Detect which cell encompasses the target text, then output its [x, y] center coordinate. 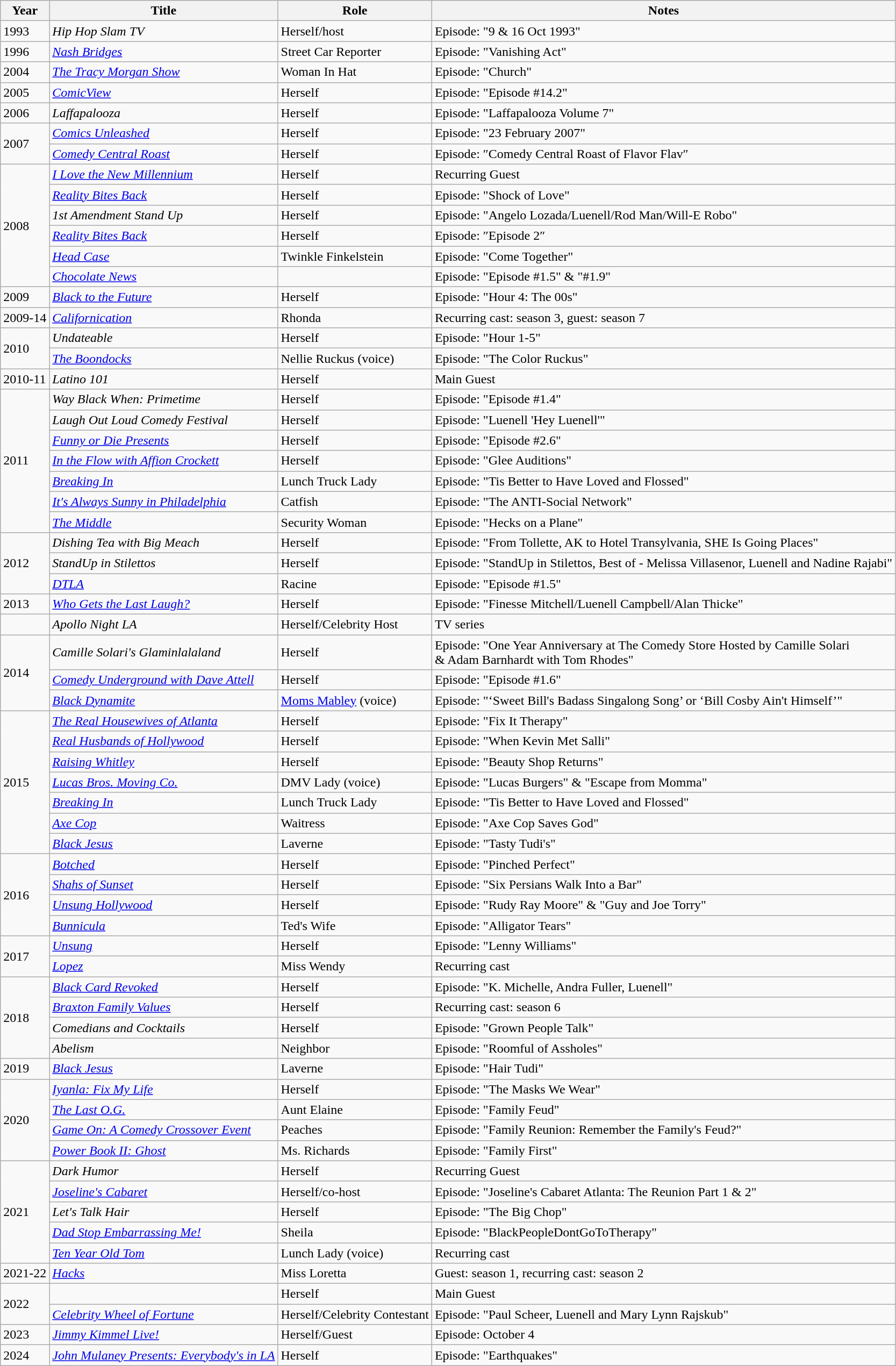
2007 [25, 144]
Episode: "Family Reunion: Remember the Family's Feud?" [663, 1130]
2021-22 [25, 1274]
Sheila [355, 1232]
Episode: "Axe Cop Saves God" [663, 823]
2005 [25, 92]
Bunnicula [163, 925]
Peaches [355, 1130]
Botched [163, 864]
Californication [163, 318]
Herself/Celebrity Host [355, 625]
The Tracy Morgan Show [163, 72]
Unsung Hollywood [163, 905]
Funny or Die Presents [163, 440]
2013 [25, 604]
Dishing Tea with Big Meach [163, 542]
Episode: "The Masks We Wear" [663, 1089]
Episode: "From Tollette, AK to Hotel Transylvania, SHE Is Going Places" [663, 542]
Episode: "The Big Chop" [663, 1212]
Episode: "Episode #1.4" [663, 399]
2004 [25, 72]
Woman In Hat [355, 72]
Comedians and Cocktails [163, 1028]
Aunt Elaine [355, 1110]
Raising Whitley [163, 762]
Braxton Family Values [163, 1007]
Nellie Ruckus (voice) [355, 359]
Episode: "Hour 4: The 00s" [663, 297]
Episode: "Paul Scheer, Luenell and Mary Lynn Rajskub" [663, 1314]
In the Flow with Affion Crockett [163, 461]
Comedy Central Roast [163, 154]
2014 [25, 673]
Dark Humor [163, 1171]
Lucas Bros. Moving Co. [163, 782]
2012 [25, 563]
Episode: "Grown People Talk" [663, 1028]
Security Woman [355, 522]
Latino 101 [163, 379]
Episode: "Earthquakes" [663, 1355]
Episode: "K. Michelle, Andra Fuller, Luenell" [663, 987]
Episode: "Episode #2.6" [663, 440]
2016 [25, 895]
Episode: "The ANTI-Social Network" [663, 502]
Game On: A Comedy Crossover Event [163, 1130]
Episode: "Family Feud" [663, 1110]
Episode: "Lucas Burgers" & "Escape from Momma" [663, 782]
Episode: "When Kevin Met Salli" [663, 741]
Herself/host [355, 31]
2006 [25, 113]
Episode: "Come Together" [663, 256]
Abelism [163, 1048]
Real Husbands of Hollywood [163, 741]
Ted's Wife [355, 925]
Celebrity Wheel of Fortune [163, 1314]
TV series [663, 625]
Episode: "Episode #14.2" [663, 92]
Episode: "Finesse Mitchell/Luenell Campbell/Alan Thicke" [663, 604]
Racine [355, 583]
Episode: "Hecks on a Plane" [663, 522]
The Boondocks [163, 359]
Episode: "Luenell 'Hey Luenell'" [663, 420]
Episode: ″Episode 2″ [663, 235]
Comics Unleashed [163, 133]
I Love the New Millennium [163, 174]
2010 [25, 348]
Notes [663, 11]
Ms. Richards [355, 1150]
Iyanla: Fix My Life [163, 1089]
Episode: "BlackPeopleDontGoToTherapy" [663, 1232]
Episode: "Laffapalooza Volume 7" [663, 113]
Episode: "Vanishing Act" [663, 52]
Lunch Lady (voice) [355, 1253]
Lopez [163, 967]
Black Card Revoked [163, 987]
Herself/Celebrity Contestant [355, 1314]
StandUp in Stilettos [163, 563]
Episode: "Roomful of Assholes" [663, 1048]
It's Always Sunny in Philadelphia [163, 502]
1996 [25, 52]
Comedy Underground with Dave Attell [163, 680]
Episode: "Joseline's Cabaret Atlanta: The Reunion Part 1 & 2" [663, 1191]
Episode: "Shock of Love" [663, 195]
Recurring cast: season 3, guest: season 7 [663, 318]
Miss Wendy [355, 967]
Apollo Night LA [163, 625]
Episode: "Rudy Ray Moore" & "Guy and Joe Torry" [663, 905]
Episode: "23 February 2007" [663, 133]
The Last O.G. [163, 1110]
Shahs of Sunset [163, 884]
ComicView [163, 92]
Episode: "Episode #1.5" & "#1.9" [663, 277]
Herself/Guest [355, 1335]
The Middle [163, 522]
Neighbor [355, 1048]
2011 [25, 461]
The Real Housewives of Atlanta [163, 721]
2009 [25, 297]
Episode: ″Comedy Central Roast of Flavor Flav″ [663, 154]
Episode: "Fix It Therapy" [663, 721]
Axe Cop [163, 823]
Head Case [163, 256]
Episode: "StandUp in Stilettos, Best of - Melissa Villasenor, Luenell and Nadine Rajabi" [663, 563]
Episode: "Angelo Lozada/Luenell/Rod Man/Will-E Robo" [663, 215]
Episode: "Alligator Tears" [663, 925]
Jimmy Kimmel Live! [163, 1335]
Camille Solari's Glaminlalaland [163, 653]
Unsung [163, 946]
Role [355, 11]
Hacks [163, 1274]
John Mulaney Presents: Everybody's in LA [163, 1355]
2018 [25, 1018]
Episode: "‘Sweet Bill's Badass Singalong Song’ or ‘Bill Cosby Ain't Himself’" [663, 700]
2024 [25, 1355]
Catfish [355, 502]
Episode: "Glee Auditions" [663, 461]
2015 [25, 782]
1993 [25, 31]
Title [163, 11]
Year [25, 11]
Episode: "Six Persians Walk Into a Bar" [663, 884]
Chocolate News [163, 277]
Moms Mabley (voice) [355, 700]
Joseline's Cabaret [163, 1191]
Guest: season 1, recurring cast: season 2 [663, 1274]
Episode: October 4 [663, 1335]
DTLA [163, 583]
2022 [25, 1304]
Miss Loretta [355, 1274]
2017 [25, 956]
Let's Talk Hair [163, 1212]
Episode: "Family First" [663, 1150]
2009-14 [25, 318]
Episode: "Hour 1-5" [663, 338]
Black Dynamite [163, 700]
Episode: "9 & 16 Oct 1993" [663, 31]
Laffapalooza [163, 113]
2010-11 [25, 379]
Dad Stop Embarrassing Me! [163, 1232]
Rhonda [355, 318]
Street Car Reporter [355, 52]
Undateable [163, 338]
Hip Hop Slam TV [163, 31]
2023 [25, 1335]
Episode: "Tasty Tudi's" [663, 843]
2021 [25, 1212]
Recurring cast: season 6 [663, 1007]
Who Gets the Last Laugh? [163, 604]
Herself/co-host [355, 1191]
Way Black When: Primetime [163, 399]
2020 [25, 1120]
Episode: "Church" [663, 72]
Episode: "Beauty Shop Returns" [663, 762]
Episode: "Hair Tudi" [663, 1069]
Episode: "One Year Anniversary at The Comedy Store Hosted by Camille Solari & Adam Barnhardt with Tom Rhodes" [663, 653]
2019 [25, 1069]
Episode: "Episode #1.6" [663, 680]
Nash Bridges [163, 52]
Laugh Out Loud Comedy Festival [163, 420]
Black to the Future [163, 297]
Episode: "Pinched Perfect" [663, 864]
Ten Year Old Tom [163, 1253]
DMV Lady (voice) [355, 782]
2008 [25, 225]
1st Amendment Stand Up [163, 215]
Waitress [355, 823]
Twinkle Finkelstein [355, 256]
Episode: "Lenny Williams" [663, 946]
Power Book II: Ghost [163, 1150]
Episode: "The Color Ruckus" [663, 359]
Episode: "Episode #1.5" [663, 583]
